Return the [x, y] coordinate for the center point of the cell that contains the specified text.  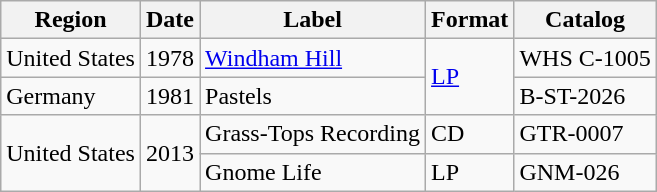
1978 [170, 58]
Date [170, 20]
CD [470, 134]
Catalog [585, 20]
Format [470, 20]
GTR-0007 [585, 134]
Grass-Tops Recording [313, 134]
Label [313, 20]
B-ST-2026 [585, 96]
2013 [170, 153]
GNM-026 [585, 172]
Gnome Life [313, 172]
WHS C-1005 [585, 58]
1981 [170, 96]
Windham Hill [313, 58]
Germany [71, 96]
Pastels [313, 96]
Region [71, 20]
